Pinpoint the cell where the given text exists, returning its (x, y) midpoint coordinate. 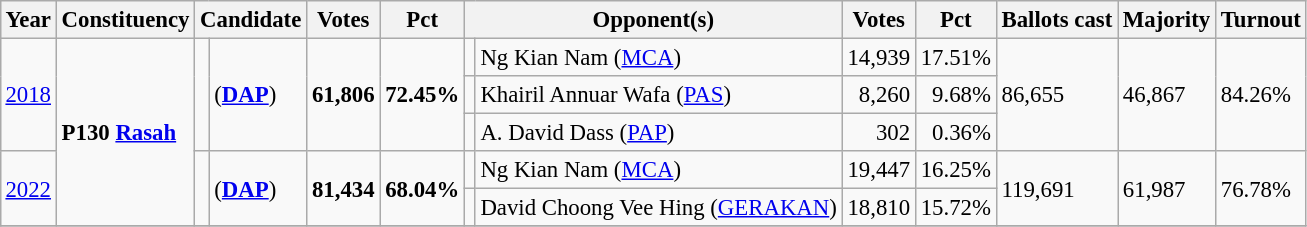
302 (878, 133)
18,810 (878, 208)
119,691 (1056, 188)
Opponent(s) (653, 20)
2018 (28, 94)
Year (28, 20)
86,655 (1056, 94)
16.25% (956, 170)
14,939 (878, 57)
76.78% (1260, 188)
9.68% (956, 95)
A. David Dass (PAP) (658, 133)
81,434 (344, 188)
68.04% (422, 188)
61,806 (344, 94)
Ballots cast (1056, 20)
Majority (1167, 20)
61,987 (1167, 188)
Constituency (125, 20)
2022 (28, 188)
46,867 (1167, 94)
0.36% (956, 133)
Candidate (251, 20)
19,447 (878, 170)
Khairil Annuar Wafa (PAS) (658, 95)
P130 Rasah (125, 132)
Turnout (1260, 20)
8,260 (878, 95)
17.51% (956, 57)
84.26% (1260, 94)
David Choong Vee Hing (GERAKAN) (658, 208)
72.45% (422, 94)
15.72% (956, 208)
